Capture the cell that displays the provided text and extract its (x, y) central coordinate. 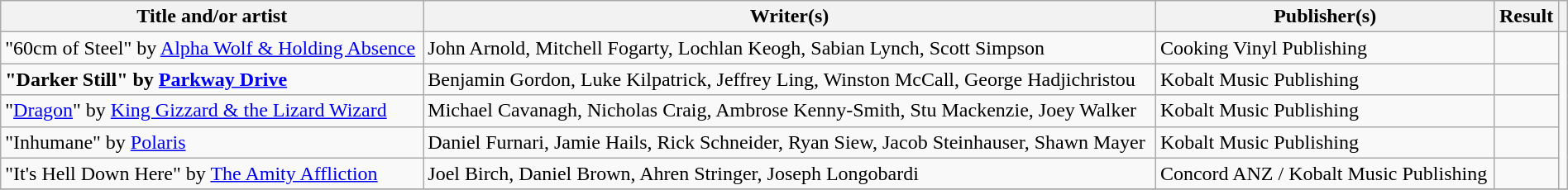
Michael Cavanagh, Nicholas Craig, Ambrose Kenny-Smith, Stu Mackenzie, Joey Walker (790, 111)
Result (1527, 17)
Writer(s) (790, 17)
Benjamin Gordon, Luke Kilpatrick, Jeffrey Ling, Winston McCall, George Hadjichristou (790, 79)
Daniel Furnari, Jamie Hails, Rick Schneider, Ryan Siew, Jacob Steinhauser, Shawn Mayer (790, 142)
"It's Hell Down Here" by The Amity Affliction (212, 173)
Joel Birch, Daniel Brown, Ahren Stringer, Joseph Longobardi (790, 173)
John Arnold, Mitchell Fogarty, Lochlan Keogh, Sabian Lynch, Scott Simpson (790, 48)
Concord ANZ / Kobalt Music Publishing (1325, 173)
"Inhumane" by Polaris (212, 142)
"Dragon" by King Gizzard & the Lizard Wizard (212, 111)
"60cm of Steel" by Alpha Wolf & Holding Absence (212, 48)
"Darker Still" by Parkway Drive (212, 79)
Cooking Vinyl Publishing (1325, 48)
Publisher(s) (1325, 17)
Title and/or artist (212, 17)
